Return the [x, y] coordinate for the center point of the cell that contains the specified text.  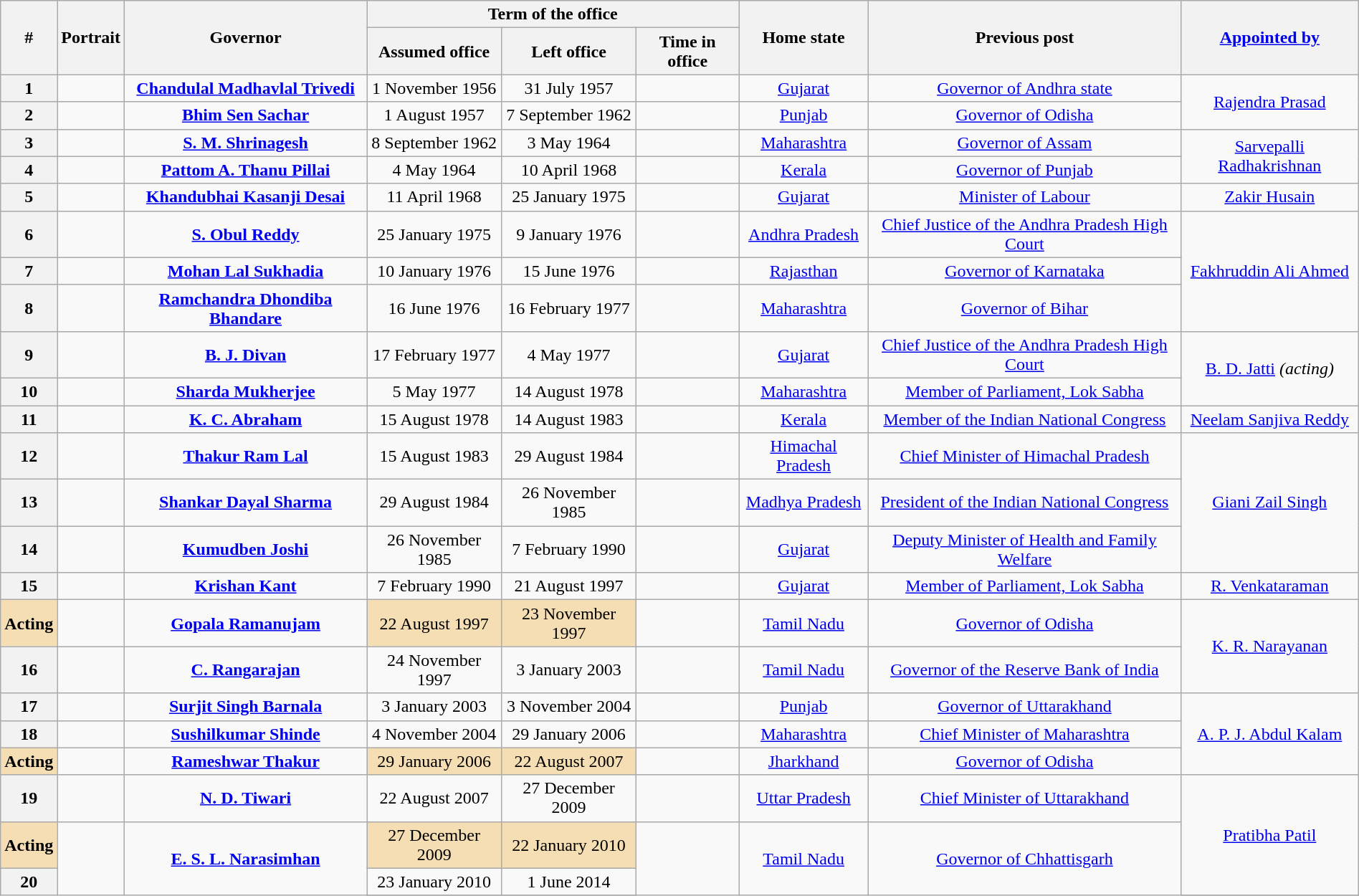
Governor of Assam [1024, 143]
22 January 2010 [569, 844]
Kumudben Joshi [245, 549]
Uttar Pradesh [804, 799]
1 August 1957 [434, 115]
4 May 1977 [569, 354]
Deputy Minister of Health and Family Welfare [1024, 549]
Governor of Uttarakhand [1024, 707]
Left office [569, 52]
16 February 1977 [569, 308]
Sarvepalli Radhakrishnan [1269, 156]
Khandubhai Kasanji Desai [245, 197]
15 June 1976 [569, 271]
19 [29, 799]
1 June 2014 [569, 882]
Pattom A. Thanu Pillai [245, 170]
20 [29, 882]
Chief Minister of Himachal Pradesh [1024, 456]
17 [29, 707]
15 August 1983 [434, 456]
Himachal Pradesh [804, 456]
Surjit Singh Barnala [245, 707]
16 June 1976 [434, 308]
8 [29, 308]
Giani Zail Singh [1269, 503]
21 August 1997 [569, 586]
15 [29, 586]
Thakur Ram Lal [245, 456]
Chief Minister of Maharashtra [1024, 734]
8 September 1962 [434, 143]
# [29, 37]
Neelam Sanjiva Reddy [1269, 419]
Shankar Dayal Sharma [245, 503]
3 May 1964 [569, 143]
N. D. Tiwari [245, 799]
16 [29, 669]
5 May 1977 [434, 391]
11 [29, 419]
15 August 1978 [434, 419]
11 April 1968 [434, 197]
10 January 1976 [434, 271]
6 [29, 234]
Previous post [1024, 37]
C. Rangarajan [245, 669]
22 August 1997 [434, 624]
S. M. Shrinagesh [245, 143]
Rajendra Prasad [1269, 102]
Home state [804, 37]
Governor of Bihar [1024, 308]
Governor of Andhra state [1024, 88]
Minister of Labour [1024, 197]
13 [29, 503]
Jharkhand [804, 761]
17 February 1977 [434, 354]
Time in office [688, 52]
23 November 1997 [569, 624]
9 January 1976 [569, 234]
1 November 1956 [434, 88]
Governor [245, 37]
1 [29, 88]
3 November 2004 [569, 707]
4 May 1964 [434, 170]
Governor of Karnataka [1024, 271]
President of the Indian National Congress [1024, 503]
E. S. L. Narasimhan [245, 859]
K. C. Abraham [245, 419]
Fakhruddin Ali Ahmed [1269, 271]
Madhya Pradesh [804, 503]
4 November 2004 [434, 734]
9 [29, 354]
10 April 1968 [569, 170]
Zakir Husain [1269, 197]
23 January 2010 [434, 882]
Ramchandra Dhondiba Bhandare [245, 308]
10 [29, 391]
Assumed office [434, 52]
Pratibha Patil [1269, 835]
A. P. J. Abdul Kalam [1269, 734]
Bhim Sen Sachar [245, 115]
B. J. Divan [245, 354]
Rajasthan [804, 271]
3 [29, 143]
Andhra Pradesh [804, 234]
Term of the office [553, 14]
S. Obul Reddy [245, 234]
14 [29, 549]
14 August 1978 [569, 391]
Governor of Chhattisgarh [1024, 859]
Chief Minister of Uttarakhand [1024, 799]
12 [29, 456]
Member of the Indian National Congress [1024, 419]
Mohan Lal Sukhadia [245, 271]
Sharda Mukherjee [245, 391]
24 November 1997 [434, 669]
Gopala Ramanujam [245, 624]
Appointed by [1269, 37]
18 [29, 734]
R. Venkataraman [1269, 586]
Sushilkumar Shinde [245, 734]
4 [29, 170]
K. R. Narayanan [1269, 647]
14 August 1983 [569, 419]
7 September 1962 [569, 115]
Rameshwar Thakur [245, 761]
31 July 1957 [569, 88]
7 [29, 271]
Governor of the Reserve Bank of India [1024, 669]
2 [29, 115]
Governor of Punjab [1024, 170]
Chandulal Madhavlal Trivedi [245, 88]
5 [29, 197]
Portrait [91, 37]
B. D. Jatti (acting) [1269, 368]
Krishan Kant [245, 586]
